Search for the cell housing the specified text and yield its (x, y) center coordinate. 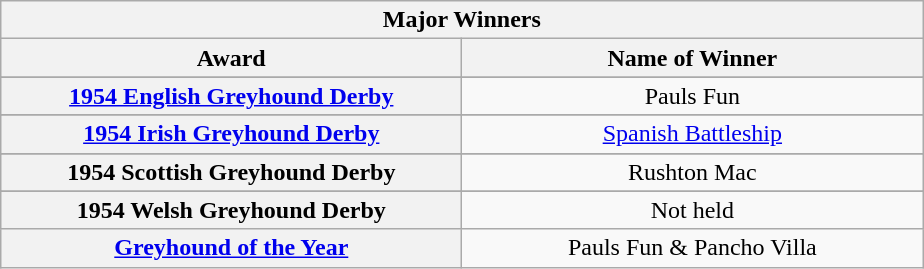
1954 English Greyhound Derby (232, 96)
Name of Winner (692, 58)
1954 Irish Greyhound Derby (232, 134)
1954 Scottish Greyhound Derby (232, 172)
1954 Welsh Greyhound Derby (232, 210)
Major Winners (462, 20)
Not held (692, 210)
Spanish Battleship (692, 134)
Award (232, 58)
Pauls Fun (692, 96)
Pauls Fun & Pancho Villa (692, 248)
Greyhound of the Year (232, 248)
Rushton Mac (692, 172)
